Return [X, Y] of the center of cell containing provided text 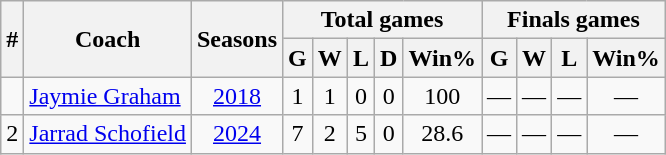
Finals games [574, 20]
D [388, 58]
28.6 [442, 134]
Jaymie Graham [108, 96]
Seasons [236, 39]
# [12, 39]
Jarrad Schofield [108, 134]
2024 [236, 134]
100 [442, 96]
7 [298, 134]
Coach [108, 39]
5 [360, 134]
Total games [382, 20]
2018 [236, 96]
